Identify which cell holds the provided text, then report its [X, Y] central coordinate. 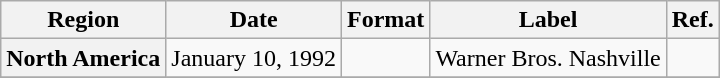
Label [548, 20]
Warner Bros. Nashville [548, 58]
Region [84, 20]
January 10, 1992 [254, 58]
North America [84, 58]
Date [254, 20]
Format [385, 20]
Ref. [692, 20]
